Provide the (x, y) coordinate of the cell's center where the given text is located.  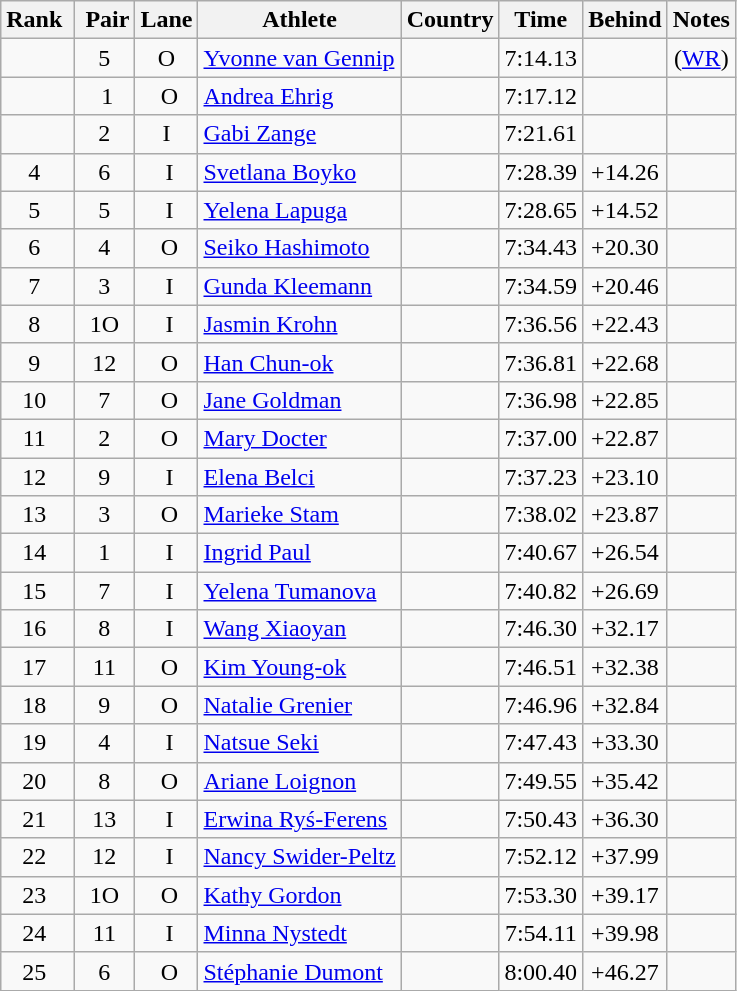
21 (38, 819)
+22.68 (625, 362)
7:40.82 (541, 591)
19 (38, 743)
10 (38, 400)
16 (38, 629)
7:47.43 (541, 743)
20 (38, 781)
+23.10 (625, 477)
Natalie Grenier (300, 705)
+14.26 (625, 172)
Ingrid Paul (300, 553)
7:53.30 (541, 895)
24 (38, 933)
Yelena Lapuga (300, 210)
+46.27 (625, 971)
17 (38, 667)
Kim Young-ok (300, 667)
7:17.12 (541, 96)
25 (38, 971)
+36.30 (625, 819)
Athlete (300, 20)
22 (38, 857)
7:46.96 (541, 705)
Kathy Gordon (300, 895)
Wang Xiaoyan (300, 629)
7:36.98 (541, 400)
Behind (625, 20)
7:21.61 (541, 134)
7:28.65 (541, 210)
+23.87 (625, 515)
7:46.30 (541, 629)
+22.85 (625, 400)
Nancy Swider-Peltz (300, 857)
7:37.00 (541, 438)
+20.30 (625, 248)
7:52.12 (541, 857)
+39.98 (625, 933)
Gabi Zange (300, 134)
+33.30 (625, 743)
Erwina Ryś-Ferens (300, 819)
7:54.11 (541, 933)
7:36.56 (541, 324)
23 (38, 895)
15 (38, 591)
+32.38 (625, 667)
+39.17 (625, 895)
+14.52 (625, 210)
Jane Goldman (300, 400)
14 (38, 553)
7:34.59 (541, 286)
Rank (38, 20)
Svetlana Boyko (300, 172)
8:00.40 (541, 971)
Seiko Hashimoto (300, 248)
Natsue Seki (300, 743)
Notes (701, 20)
7:49.55 (541, 781)
Mary Docter (300, 438)
Yelena Tumanova (300, 591)
Country (450, 20)
+32.84 (625, 705)
7:38.02 (541, 515)
+22.43 (625, 324)
Marieke Stam (300, 515)
Yvonne van Gennip (300, 58)
(WR) (701, 58)
+26.69 (625, 591)
7:40.67 (541, 553)
+37.99 (625, 857)
Elena Belci (300, 477)
Pair (104, 20)
Andrea Ehrig (300, 96)
Lane (166, 20)
7:14.13 (541, 58)
7:37.23 (541, 477)
7:36.81 (541, 362)
Ariane Loignon (300, 781)
7:34.43 (541, 248)
7:46.51 (541, 667)
+35.42 (625, 781)
+22.87 (625, 438)
+26.54 (625, 553)
+20.46 (625, 286)
Time (541, 20)
Han Chun-ok (300, 362)
Minna Nystedt (300, 933)
+32.17 (625, 629)
7:50.43 (541, 819)
Jasmin Krohn (300, 324)
18 (38, 705)
7:28.39 (541, 172)
Gunda Kleemann (300, 286)
Stéphanie Dumont (300, 971)
